Return [x, y] of the center of cell containing provided text 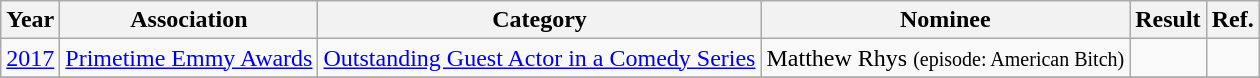
Year [30, 20]
Category [540, 20]
Association [189, 20]
Matthew Rhys (episode: American Bitch) [946, 58]
Outstanding Guest Actor in a Comedy Series [540, 58]
Result [1168, 20]
2017 [30, 58]
Primetime Emmy Awards [189, 58]
Nominee [946, 20]
Ref. [1232, 20]
